From the cell containing the given text, extract its center point as [X, Y] coordinate. 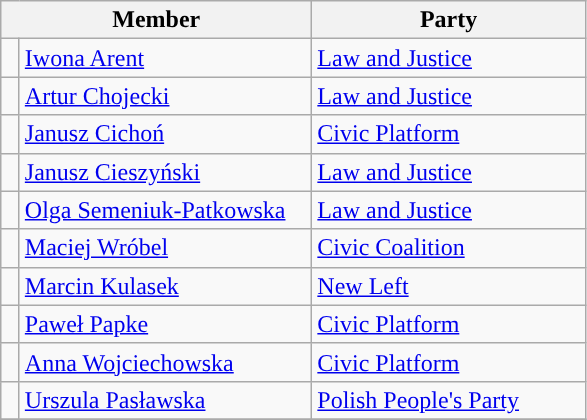
New Left [449, 286]
Party [449, 20]
Janusz Cieszyński [165, 172]
Paweł Papke [165, 324]
Civic Coalition [449, 248]
Janusz Cichoń [165, 134]
Member [156, 20]
Anna Wojciechowska [165, 362]
Iwona Arent [165, 58]
Polish People's Party [449, 400]
Maciej Wróbel [165, 248]
Artur Chojecki [165, 96]
Urszula Pasławska [165, 400]
Olga Semeniuk-Patkowska [165, 210]
Marcin Kulasek [165, 286]
